Provide the (x, y) coordinate of the cell's center where the given text is located.  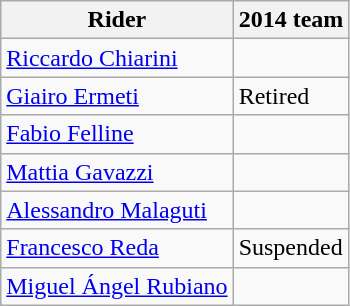
Retired (291, 96)
Alessandro Malaguti (117, 210)
Suspended (291, 248)
Giairo Ermeti (117, 96)
Miguel Ángel Rubiano (117, 286)
Mattia Gavazzi (117, 172)
2014 team (291, 20)
Fabio Felline (117, 134)
Riccardo Chiarini (117, 58)
Francesco Reda (117, 248)
Rider (117, 20)
